Return [x, y] of the center of cell containing provided text 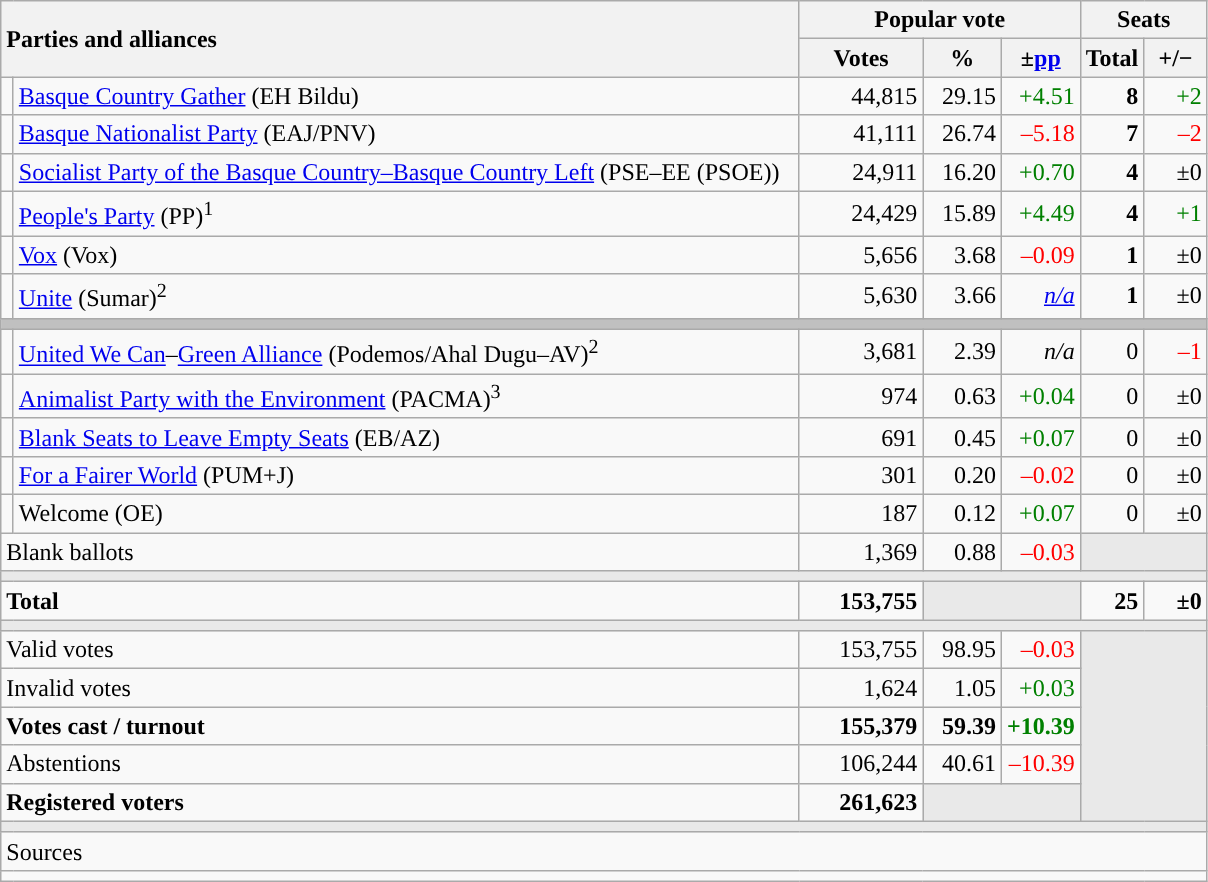
1,369 [861, 552]
Seats [1144, 20]
16.20 [962, 172]
106,244 [861, 764]
Parties and alliances [400, 39]
% [962, 58]
8 [1112, 96]
Socialist Party of the Basque Country–Basque Country Left (PSE–EE (PSOE)) [406, 172]
29.15 [962, 96]
Abstentions [400, 764]
Vox (Vox) [406, 255]
Registered voters [400, 802]
+4.49 [1040, 214]
15.89 [962, 214]
261,623 [861, 802]
41,111 [861, 134]
Votes cast / turnout [400, 726]
98.95 [962, 650]
3.68 [962, 255]
–0.09 [1040, 255]
691 [861, 437]
0.63 [962, 396]
+1 [1176, 214]
For a Fairer World (PUM+J) [406, 475]
301 [861, 475]
Welcome (OE) [406, 514]
Basque Country Gather (EH Bildu) [406, 96]
Popular vote [940, 20]
25 [1112, 601]
0.45 [962, 437]
1.05 [962, 688]
59.39 [962, 726]
Invalid votes [400, 688]
±pp [1040, 58]
–0.02 [1040, 475]
+0.03 [1040, 688]
3,681 [861, 352]
24,429 [861, 214]
Blank Seats to Leave Empty Seats (EB/AZ) [406, 437]
–1 [1176, 352]
40.61 [962, 764]
0.88 [962, 552]
5,630 [861, 296]
0.20 [962, 475]
+0.04 [1040, 396]
Animalist Party with the Environment (PACMA)3 [406, 396]
+0.70 [1040, 172]
–2 [1176, 134]
3.66 [962, 296]
Basque Nationalist Party (EAJ/PNV) [406, 134]
44,815 [861, 96]
Blank ballots [400, 552]
Votes [861, 58]
974 [861, 396]
2.39 [962, 352]
Unite (Sumar)2 [406, 296]
–5.18 [1040, 134]
0.12 [962, 514]
7 [1112, 134]
26.74 [962, 134]
+/− [1176, 58]
–10.39 [1040, 764]
155,379 [861, 726]
United We Can–Green Alliance (Podemos/Ahal Dugu–AV)2 [406, 352]
Sources [604, 851]
+2 [1176, 96]
+4.51 [1040, 96]
187 [861, 514]
Valid votes [400, 650]
5,656 [861, 255]
+10.39 [1040, 726]
1,624 [861, 688]
24,911 [861, 172]
People's Party (PP)1 [406, 214]
